Scan for the cell matching the given text and deliver its [x, y] coordinate at center. 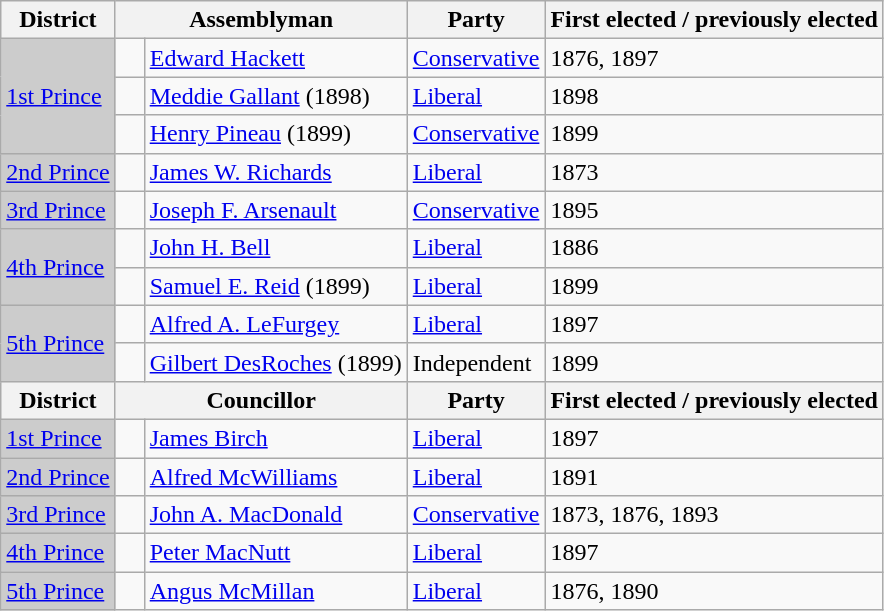
Henry Pineau (1899) [276, 134]
Alfred McWilliams [276, 477]
Councillor [261, 400]
1873 [714, 172]
Gilbert DesRoches (1899) [276, 362]
1886 [714, 248]
Joseph F. Arsenault [276, 210]
John A. MacDonald [276, 515]
Peter MacNutt [276, 553]
1873, 1876, 1893 [714, 515]
1895 [714, 210]
Independent [476, 362]
Edward Hackett [276, 58]
Alfred A. LeFurgey [276, 324]
Meddie Gallant (1898) [276, 96]
Samuel E. Reid (1899) [276, 286]
James W. Richards [276, 172]
Angus McMillan [276, 591]
1891 [714, 477]
John H. Bell [276, 248]
Assemblyman [261, 20]
1898 [714, 96]
1876, 1890 [714, 591]
James Birch [276, 438]
1876, 1897 [714, 58]
